Detect which cell encompasses the target text, then output its [X, Y] center coordinate. 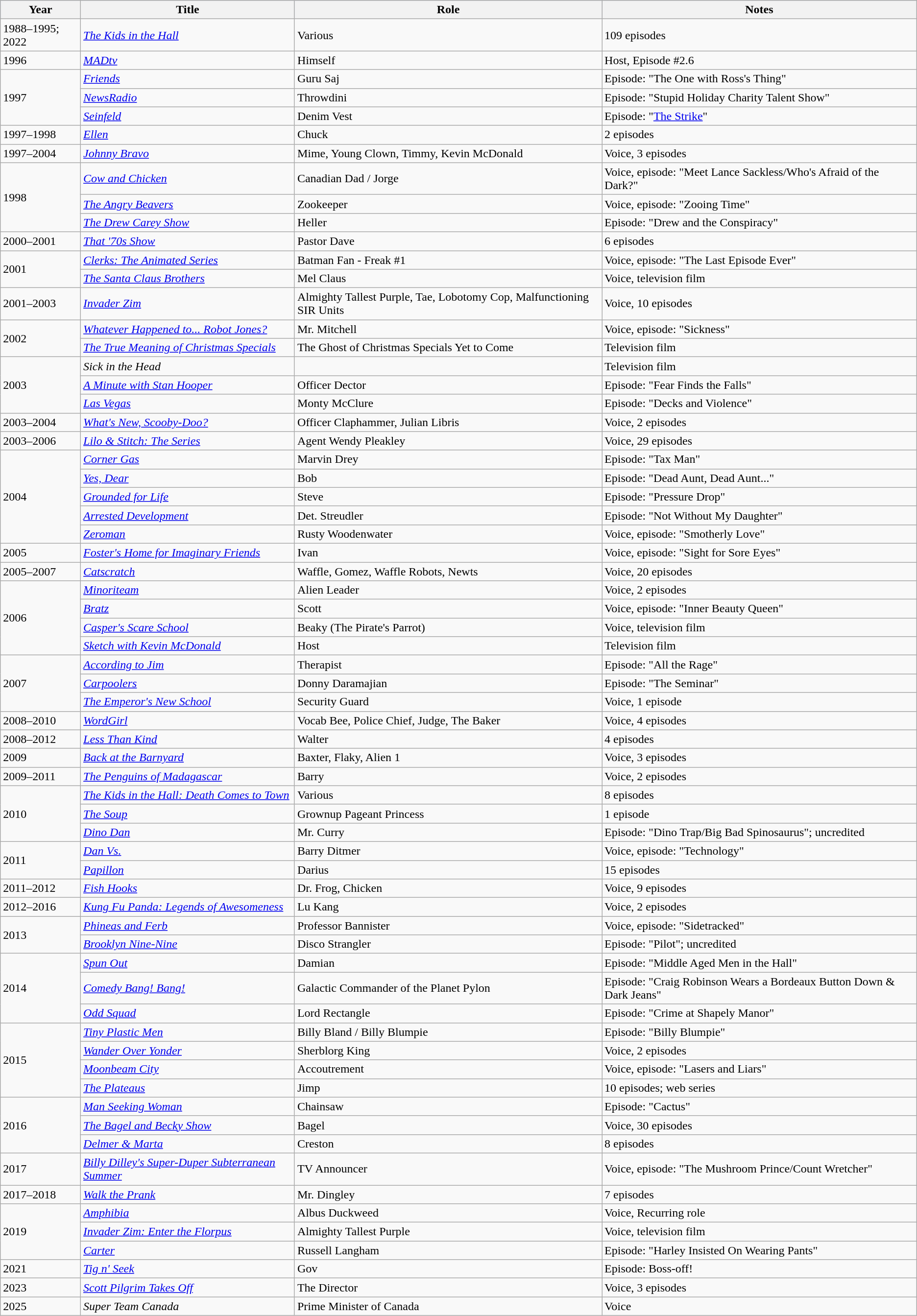
Man Seeking Woman [188, 1106]
4 episodes [759, 739]
Barry [448, 776]
Prime Minister of Canada [448, 1306]
7 episodes [759, 1195]
Officer Claphammer, Julian Libris [448, 422]
Spun Out [188, 963]
Guru Saj [448, 79]
Therapist [448, 665]
2013 [41, 935]
The Director [448, 1288]
Carter [188, 1250]
Voice, 30 episodes [759, 1125]
Mel Claus [448, 279]
Throwdini [448, 97]
1997–1998 [41, 135]
Brooklyn Nine-Nine [188, 944]
2007 [41, 683]
Vocab Bee, Police Chief, Judge, The Baker [448, 720]
Notes [759, 10]
The Penguins of Madagascar [188, 776]
Voice, episode: "Sickness" [759, 329]
2017 [41, 1169]
Voice, 20 episodes [759, 572]
Voice, episode: "Meet Lance Sackless/Who's Afraid of the Dark?" [759, 178]
2 episodes [759, 135]
Walter [448, 739]
2011–2012 [41, 888]
Tiny Plastic Men [188, 1032]
Voice, episode: "Sidetracked" [759, 926]
Beaky (The Pirate's Parrot) [448, 627]
The True Meaning of Christmas Specials [188, 348]
Phineas and Ferb [188, 926]
Episode: "Decks and Violence" [759, 404]
Odd Squad [188, 1013]
Chainsaw [448, 1106]
Denim Vest [448, 116]
Bratz [188, 609]
Voice, episode: "Lasers and Liars" [759, 1069]
Invader Zim: Enter the Florpus [188, 1232]
Casper's Scare School [188, 627]
2017–2018 [41, 1195]
Monty McClure [448, 404]
Bob [448, 478]
1988–1995; 2022 [41, 35]
6 episodes [759, 241]
Friends [188, 79]
That '70s Show [188, 241]
A Minute with Stan Hooper [188, 385]
2003–2004 [41, 422]
Clerks: The Animated Series [188, 260]
2005 [41, 552]
109 episodes [759, 35]
Carpoolers [188, 683]
Zeroman [188, 534]
Episode: "Middle Aged Men in the Hall" [759, 963]
Episode: "Drew and the Conspiracy" [759, 222]
2008–2010 [41, 720]
Lu Kang [448, 907]
Role [448, 10]
Billy Dilley's Super-Duper Subterranean Summer [188, 1169]
2023 [41, 1288]
Heller [448, 222]
2005–2007 [41, 572]
2019 [41, 1232]
Host, Episode #2.6 [759, 60]
Gov [448, 1269]
1 episode [759, 814]
Voice [759, 1306]
The Angry Beavers [188, 204]
According to Jim [188, 665]
2003 [41, 385]
2004 [41, 497]
Episode: "Crime at Shapely Manor" [759, 1013]
Voice, 1 episode [759, 702]
Tig n' Seek [188, 1269]
Episode: "Billy Blumpie" [759, 1032]
2001 [41, 269]
Steve [448, 497]
The Ghost of Christmas Specials Yet to Come [448, 348]
Ellen [188, 135]
2021 [41, 1269]
The Soup [188, 814]
Cow and Chicken [188, 178]
Episode: "Dead Aunt, Dead Aunt..." [759, 478]
Episode: "Harley Insisted On Wearing Pants" [759, 1250]
Episode: "Not Without My Daughter" [759, 515]
2006 [41, 618]
Johnny Bravo [188, 153]
Invader Zim [188, 304]
Episode: "The One with Ross's Thing" [759, 79]
TV Announcer [448, 1169]
Lord Rectangle [448, 1013]
Darius [448, 869]
Episode: "Tax Man" [759, 459]
Sick in the Head [188, 366]
Pastor Dave [448, 241]
Scott [448, 609]
Catscratch [188, 572]
The Emperor's New School [188, 702]
Mr. Dingley [448, 1195]
Himself [448, 60]
Episode: "All the Rage" [759, 665]
The Kids in the Hall [188, 35]
Minoriteam [188, 590]
1997 [41, 97]
Episode: "Fear Finds the Falls" [759, 385]
Voice, 4 episodes [759, 720]
Episode: "Craig Robinson Wears a Bordeaux Button Down & Dark Jeans" [759, 988]
Voice, episode: "Technology" [759, 851]
Officer Dector [448, 385]
Mime, Young Clown, Timmy, Kevin McDonald [448, 153]
Voice, episode: "Sight for Sore Eyes" [759, 552]
Billy Bland / Billy Blumpie [448, 1032]
2011 [41, 860]
Voice, episode: "The Mushroom Prince/Count Wretcher" [759, 1169]
Grounded for Life [188, 497]
The Drew Carey Show [188, 222]
2015 [41, 1060]
Dan Vs. [188, 851]
2000–2001 [41, 241]
Lilo & Stitch: The Series [188, 441]
Back at the Barnyard [188, 758]
Creston [448, 1144]
Voice, episode: "Zooing Time" [759, 204]
Comedy Bang! Bang! [188, 988]
Year [41, 10]
Corner Gas [188, 459]
Voice, episode: "Smotherly Love" [759, 534]
Damian [448, 963]
Waffle, Gomez, Waffle Robots, Newts [448, 572]
2014 [41, 988]
Chuck [448, 135]
Mr. Curry [448, 832]
Delmer & Marta [188, 1144]
2003–2006 [41, 441]
2012–2016 [41, 907]
Zookeeper [448, 204]
What's New, Scooby-Doo? [188, 422]
NewsRadio [188, 97]
Episode: "Pressure Drop" [759, 497]
Papillon [188, 869]
Dino Dan [188, 832]
Almighty Tallest Purple [448, 1232]
Voice, 9 episodes [759, 888]
Episode: Boss-off! [759, 1269]
15 episodes [759, 869]
Agent Wendy Pleakley [448, 441]
Voice, episode: "Inner Beauty Queen" [759, 609]
MADtv [188, 60]
1997–2004 [41, 153]
Disco Strangler [448, 944]
Bagel [448, 1125]
Las Vegas [188, 404]
2025 [41, 1306]
1996 [41, 60]
Barry Ditmer [448, 851]
Baxter, Flaky, Alien 1 [448, 758]
Voice, Recurring role [759, 1213]
Amphibia [188, 1213]
Accoutrement [448, 1069]
Episode: "The Strike" [759, 116]
Kung Fu Panda: Legends of Awesomeness [188, 907]
Arrested Development [188, 515]
Seinfeld [188, 116]
Scott Pilgrim Takes Off [188, 1288]
Voice, episode: "The Last Episode Ever" [759, 260]
Title [188, 10]
Dr. Frog, Chicken [448, 888]
Moonbeam City [188, 1069]
Jimp [448, 1088]
Episode: "Cactus" [759, 1106]
Alien Leader [448, 590]
2009 [41, 758]
Marvin Drey [448, 459]
2009–2011 [41, 776]
Fish Hooks [188, 888]
Canadian Dad / Jorge [448, 178]
2008–2012 [41, 739]
2010 [41, 814]
Wander Over Yonder [188, 1051]
Voice, 10 episodes [759, 304]
Foster's Home for Imaginary Friends [188, 552]
Galactic Commander of the Planet Pylon [448, 988]
Rusty Woodenwater [448, 534]
Episode: "Stupid Holiday Charity Talent Show" [759, 97]
2002 [41, 338]
Donny Daramajian [448, 683]
Professor Bannister [448, 926]
Episode: "Dino Trap/Big Bad Spinosaurus"; uncredited [759, 832]
Russell Langham [448, 1250]
Voice, 29 episodes [759, 441]
1998 [41, 197]
2016 [41, 1125]
Walk the Prank [188, 1195]
The Kids in the Hall: Death Comes to Town [188, 795]
WordGirl [188, 720]
Security Guard [448, 702]
Less Than Kind [188, 739]
Det. Streudler [448, 515]
Almighty Tallest Purple, Tae, Lobotomy Cop, Malfunctioning SIR Units [448, 304]
Sherblorg King [448, 1051]
The Plateaus [188, 1088]
The Santa Claus Brothers [188, 279]
Mr. Mitchell [448, 329]
10 episodes; web series [759, 1088]
2001–2003 [41, 304]
Ivan [448, 552]
Host [448, 646]
Batman Fan - Freak #1 [448, 260]
Sketch with Kevin McDonald [188, 646]
The Bagel and Becky Show [188, 1125]
Whatever Happened to... Robot Jones? [188, 329]
Yes, Dear [188, 478]
Episode: "Pilot"; uncredited [759, 944]
Super Team Canada [188, 1306]
Episode: "The Seminar" [759, 683]
Albus Duckweed [448, 1213]
Grownup Pageant Princess [448, 814]
